For the text-containing cell, return its midpoint in (x, y) coordinate format. 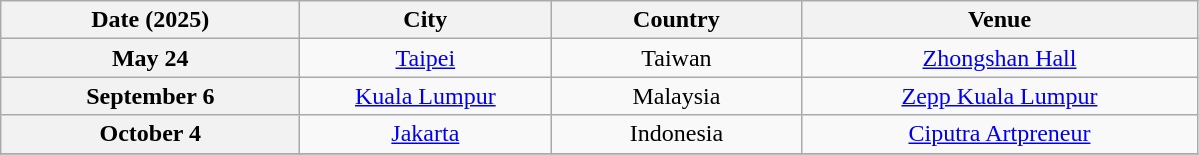
Taipei (426, 58)
Country (676, 20)
Indonesia (676, 134)
Zhongshan Hall (1000, 58)
Zepp Kuala Lumpur (1000, 96)
City (426, 20)
Venue (1000, 20)
Jakarta (426, 134)
Taiwan (676, 58)
Kuala Lumpur (426, 96)
September 6 (150, 96)
Malaysia (676, 96)
May 24 (150, 58)
Ciputra Artpreneur (1000, 134)
Date (2025) (150, 20)
October 4 (150, 134)
